Provide the [X, Y] coordinate of the cell's center where the given text is located.  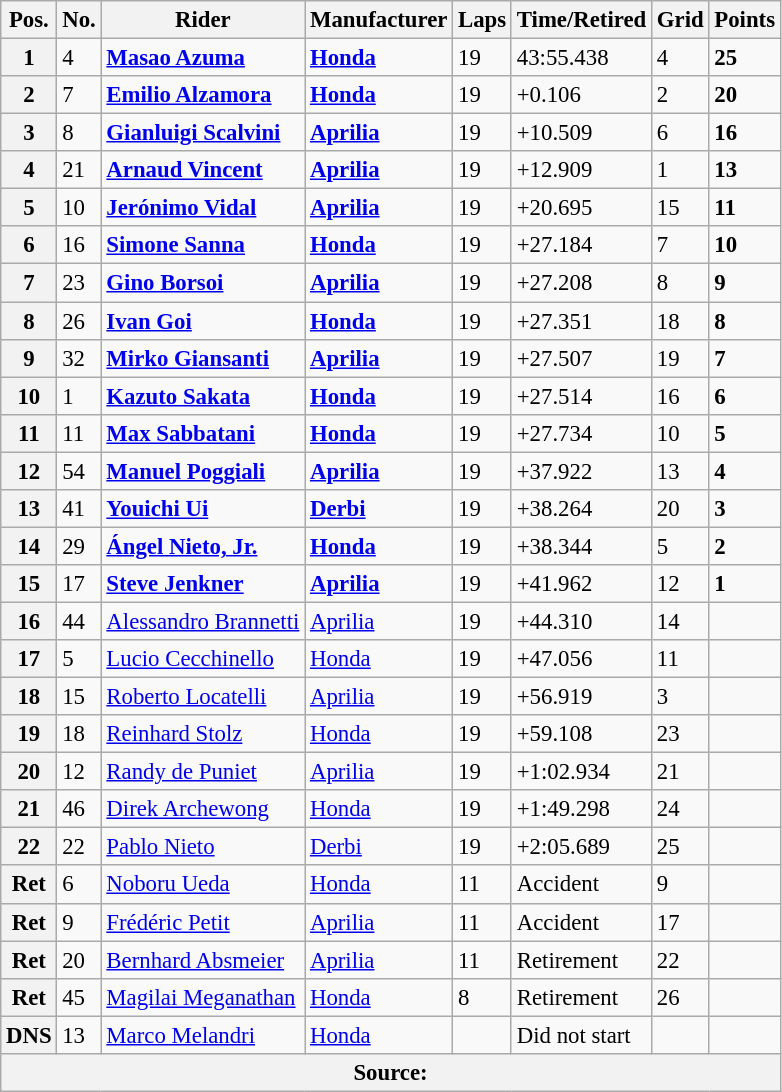
45 [79, 997]
+12.909 [581, 170]
Ivan Goi [203, 321]
Kazuto Sakata [203, 396]
Jerónimo Vidal [203, 208]
29 [79, 546]
24 [680, 809]
Simone Sanna [203, 245]
+37.922 [581, 471]
32 [79, 358]
+1:49.298 [581, 809]
Youichi Ui [203, 509]
+38.264 [581, 509]
Did not start [581, 1035]
Lucio Cecchinello [203, 659]
Reinhard Stolz [203, 734]
Pos. [29, 20]
+0.106 [581, 95]
43:55.438 [581, 58]
+20.695 [581, 208]
Ángel Nieto, Jr. [203, 546]
Frédéric Petit [203, 922]
Magilai Meganathan [203, 997]
Manufacturer [379, 20]
+27.351 [581, 321]
Gino Borsoi [203, 283]
Max Sabbatani [203, 433]
Emilio Alzamora [203, 95]
+41.962 [581, 584]
Marco Melandri [203, 1035]
+44.310 [581, 621]
Pablo Nieto [203, 847]
+27.514 [581, 396]
Roberto Locatelli [203, 697]
54 [79, 471]
Gianluigi Scalvini [203, 133]
Noboru Ueda [203, 885]
+38.344 [581, 546]
+27.208 [581, 283]
Laps [482, 20]
Grid [680, 20]
+47.056 [581, 659]
+10.509 [581, 133]
46 [79, 809]
Direk Archewong [203, 809]
Points [744, 20]
Rider [203, 20]
No. [79, 20]
Masao Azuma [203, 58]
+27.734 [581, 433]
Bernhard Absmeier [203, 960]
Time/Retired [581, 20]
+1:02.934 [581, 772]
+27.507 [581, 358]
+2:05.689 [581, 847]
Source: [391, 1073]
+27.184 [581, 245]
Arnaud Vincent [203, 170]
44 [79, 621]
Steve Jenkner [203, 584]
41 [79, 509]
Manuel Poggiali [203, 471]
DNS [29, 1035]
Alessandro Brannetti [203, 621]
Mirko Giansanti [203, 358]
Randy de Puniet [203, 772]
+59.108 [581, 734]
+56.919 [581, 697]
